Return the (x, y) coordinate for the center point of the cell that contains the specified text.  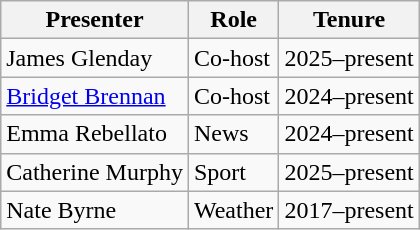
2017–present (349, 210)
James Glenday (95, 58)
Tenure (349, 20)
Role (233, 20)
Presenter (95, 20)
Nate Byrne (95, 210)
News (233, 134)
Bridget Brennan (95, 96)
Weather (233, 210)
Catherine Murphy (95, 172)
Emma Rebellato (95, 134)
Sport (233, 172)
